Find where the given text appears and provide that cell's center as [X, Y] coordinate. 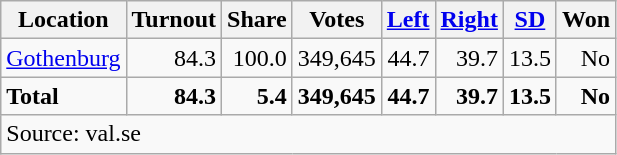
Total [64, 96]
Won [586, 20]
Turnout [174, 20]
SD [530, 20]
100.0 [258, 58]
Right [469, 20]
Share [258, 20]
Votes [336, 20]
5.4 [258, 96]
Source: val.se [308, 134]
Left [408, 20]
Gothenburg [64, 58]
Location [64, 20]
